Search for the cell housing the specified text and yield its [x, y] center coordinate. 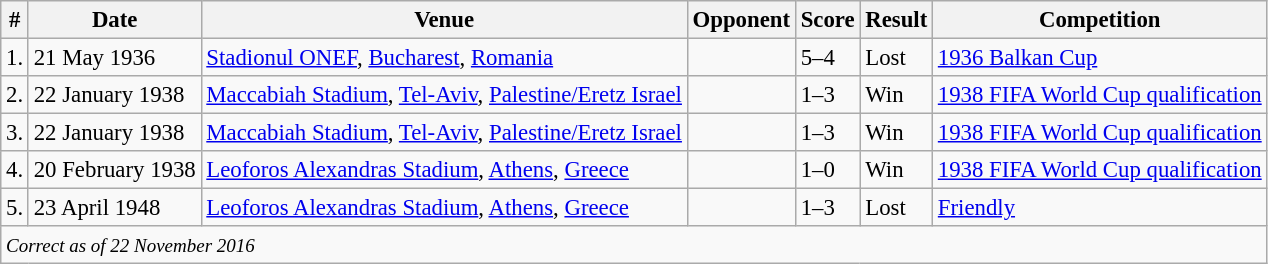
Stadionul ONEF, Bucharest, Romania [444, 58]
Opponent [741, 20]
2. [15, 95]
Competition [1100, 20]
5. [15, 208]
5–4 [828, 58]
Friendly [1100, 208]
1–0 [828, 170]
Score [828, 20]
1. [15, 58]
20 February 1938 [114, 170]
21 May 1936 [114, 58]
23 April 1948 [114, 208]
1936 Balkan Cup [1100, 58]
Venue [444, 20]
Date [114, 20]
4. [15, 170]
Result [896, 20]
3. [15, 133]
# [15, 20]
Correct as of 22 November 2016 [634, 245]
